Capture the cell that displays the provided text and extract its (X, Y) central coordinate. 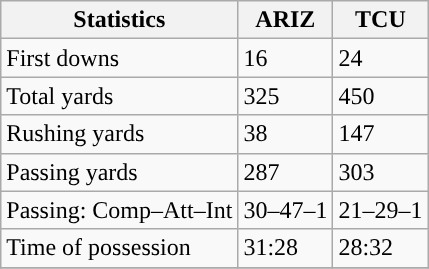
287 (286, 172)
ARIZ (286, 20)
Passing yards (120, 172)
38 (286, 134)
Total yards (120, 96)
First downs (120, 58)
147 (380, 134)
16 (286, 58)
21–29–1 (380, 210)
325 (286, 96)
Passing: Comp–Att–Int (120, 210)
31:28 (286, 248)
24 (380, 58)
28:32 (380, 248)
TCU (380, 20)
30–47–1 (286, 210)
303 (380, 172)
Statistics (120, 20)
Rushing yards (120, 134)
450 (380, 96)
Time of possession (120, 248)
